Scan for the cell matching the given text and deliver its (X, Y) coordinate at center. 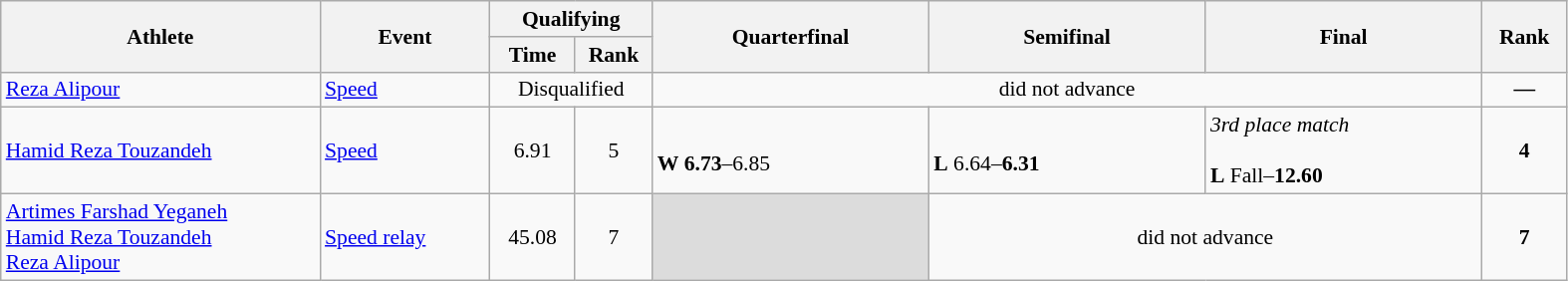
W 6.73–6.85 (791, 151)
Reza Alipour (160, 90)
Hamid Reza Touzandeh (160, 151)
Qualifying (572, 19)
L 6.64–6.31 (1067, 151)
4 (1524, 151)
Time (532, 55)
Speed relay (404, 237)
45.08 (532, 237)
Semifinal (1067, 36)
Athlete (160, 36)
Final (1344, 36)
Artimes Farshad YeganehHamid Reza TouzandehReza Alipour (160, 237)
Event (404, 36)
Disqualified (572, 90)
5 (614, 151)
Quarterfinal (791, 36)
3rd place matchL Fall–12.60 (1344, 151)
6.91 (532, 151)
— (1524, 90)
